Provide the [x, y] coordinate of the cell's center where the given text is located.  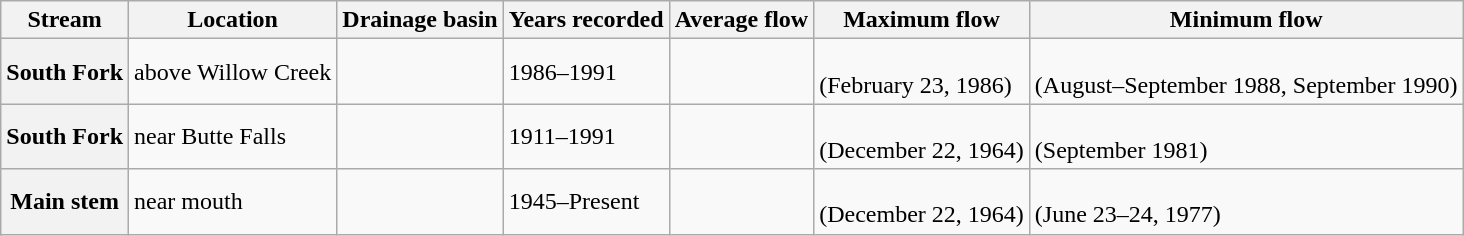
near Butte Falls [233, 136]
Main stem [65, 202]
above Willow Creek [233, 72]
Location [233, 20]
(June 23–24, 1977) [1246, 202]
Years recorded [586, 20]
(September 1981) [1246, 136]
(February 23, 1986) [922, 72]
Minimum flow [1246, 20]
Stream [65, 20]
Maximum flow [922, 20]
1911–1991 [586, 136]
1986–1991 [586, 72]
Average flow [742, 20]
(August–September 1988, September 1990) [1246, 72]
1945–Present [586, 202]
near mouth [233, 202]
Drainage basin [420, 20]
